Capture the cell that displays the provided text and extract its [X, Y] central coordinate. 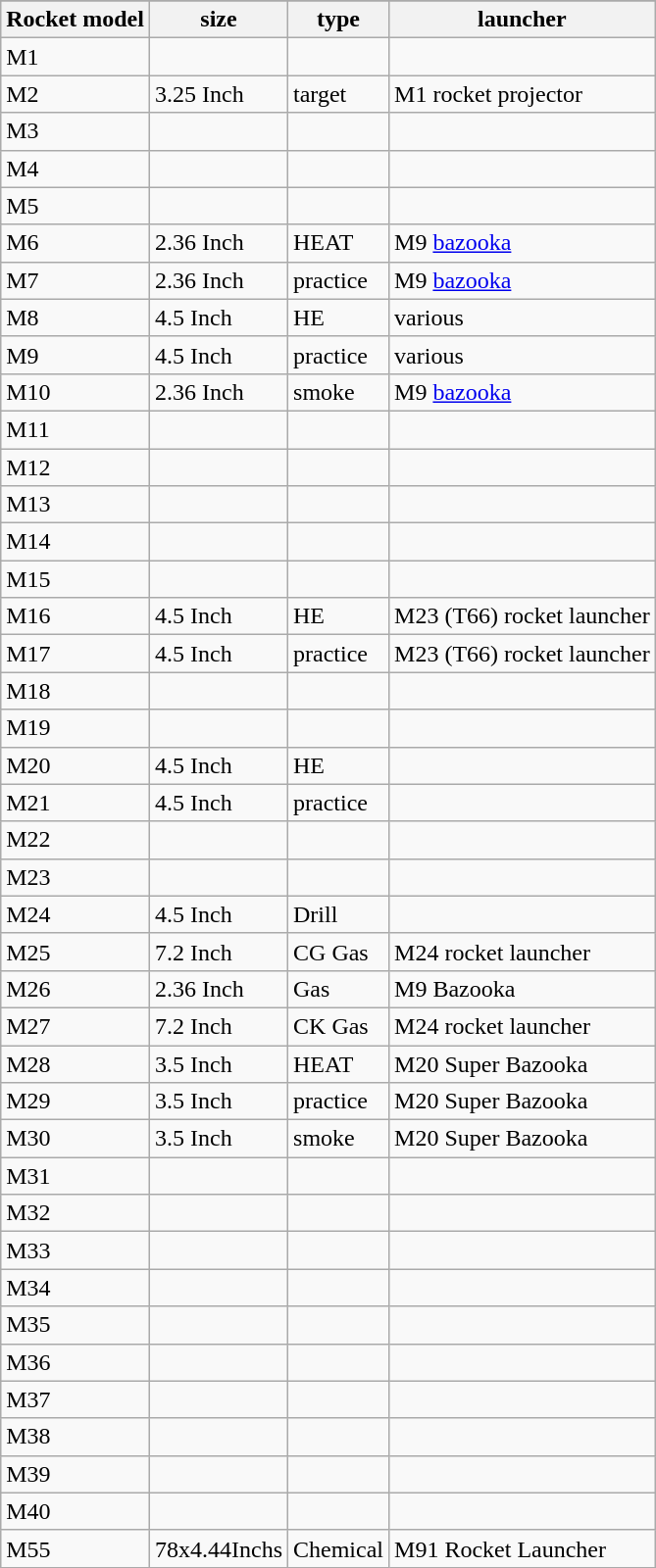
M1 [76, 57]
M11 [76, 429]
M33 [76, 1250]
M38 [76, 1437]
launcher [523, 20]
M26 [76, 989]
M25 [76, 952]
CK Gas [339, 1026]
M23 [76, 877]
M24 [76, 914]
M39 [76, 1474]
M15 [76, 579]
M37 [76, 1399]
M10 [76, 392]
78x4.44Inchs [218, 1548]
Gas [339, 989]
M8 [76, 318]
M22 [76, 840]
target [339, 94]
CG Gas [339, 952]
M30 [76, 1139]
M5 [76, 206]
M55 [76, 1548]
M4 [76, 169]
M21 [76, 803]
M19 [76, 728]
M17 [76, 654]
M2 [76, 94]
M9 Bazooka [523, 989]
M13 [76, 505]
size [218, 20]
M16 [76, 616]
M29 [76, 1102]
type [339, 20]
M36 [76, 1362]
M31 [76, 1176]
M40 [76, 1511]
M7 [76, 280]
M9 [76, 355]
3.25 Inch [218, 94]
Drill [339, 914]
M34 [76, 1288]
M14 [76, 542]
M28 [76, 1063]
M32 [76, 1213]
M12 [76, 467]
M35 [76, 1325]
M91 Rocket Launcher [523, 1548]
Rocket model [76, 20]
Chemical [339, 1548]
M3 [76, 131]
M1 rocket projector [523, 94]
M20 [76, 765]
M18 [76, 691]
M6 [76, 243]
M27 [76, 1026]
